Extract the [X, Y] coordinate from the center of the cell holding the provided text.  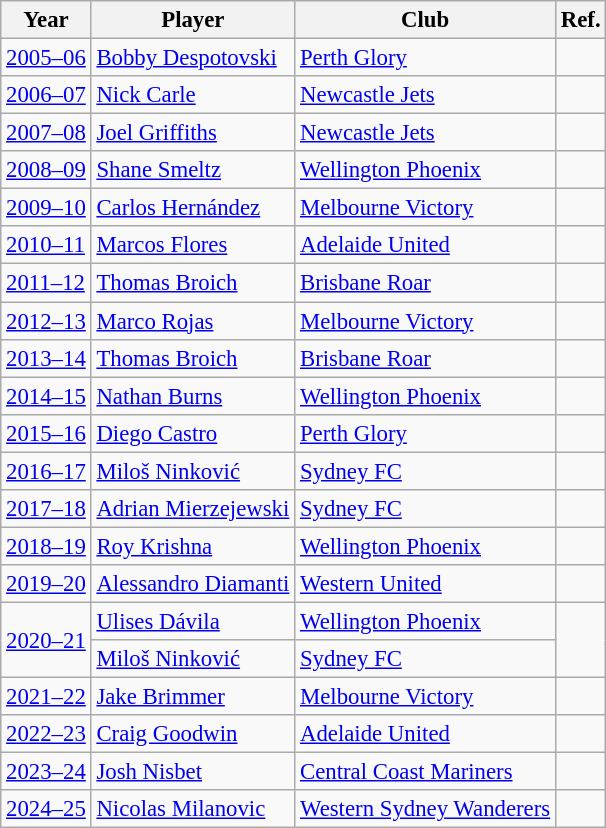
Roy Krishna [193, 546]
Central Coast Mariners [426, 772]
2015–16 [46, 433]
Marcos Flores [193, 245]
Shane Smeltz [193, 170]
2011–12 [46, 283]
Year [46, 20]
Player [193, 20]
Marco Rojas [193, 321]
Jake Brimmer [193, 697]
Ref. [580, 20]
2013–14 [46, 358]
Club [426, 20]
2012–13 [46, 321]
Josh Nisbet [193, 772]
2006–07 [46, 95]
2018–19 [46, 546]
2005–06 [46, 58]
Diego Castro [193, 433]
2022–23 [46, 734]
Nathan Burns [193, 396]
2009–10 [46, 208]
2020–21 [46, 640]
2023–24 [46, 772]
Carlos Hernández [193, 208]
Adrian Mierzejewski [193, 509]
Craig Goodwin [193, 734]
Nicolas Milanovic [193, 809]
2019–20 [46, 584]
Joel Griffiths [193, 133]
2008–09 [46, 170]
Western United [426, 584]
2010–11 [46, 245]
2024–25 [46, 809]
2014–15 [46, 396]
2016–17 [46, 471]
2007–08 [46, 133]
Western Sydney Wanderers [426, 809]
Ulises Dávila [193, 621]
2021–22 [46, 697]
Alessandro Diamanti [193, 584]
Nick Carle [193, 95]
Bobby Despotovski [193, 58]
2017–18 [46, 509]
